Extract the [x, y] coordinate from the center of the cell holding the provided text.  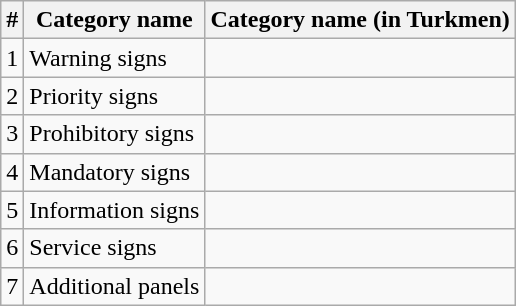
Category name [114, 20]
5 [12, 210]
Mandatory signs [114, 172]
# [12, 20]
6 [12, 248]
2 [12, 96]
Additional panels [114, 286]
Priority signs [114, 96]
Information signs [114, 210]
7 [12, 286]
3 [12, 134]
Category name (in Turkmen) [360, 20]
Prohibitory signs [114, 134]
1 [12, 58]
4 [12, 172]
Warning signs [114, 58]
Service signs [114, 248]
